For the text-containing cell, return its midpoint in [X, Y] coordinate format. 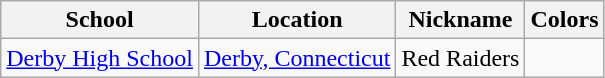
Colors [564, 20]
Nickname [460, 20]
Location [296, 20]
Derby, Connecticut [296, 58]
School [100, 20]
Red Raiders [460, 58]
Derby High School [100, 58]
